Determine the [x, y] coordinate at the center of the cell enclosing the given text.  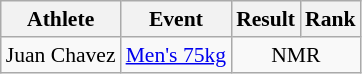
NMR [296, 55]
Men's 75kg [176, 55]
Juan Chavez [61, 55]
Event [176, 19]
Result [266, 19]
Rank [330, 19]
Athlete [61, 19]
